Capture the cell that displays the provided text and extract its [X, Y] central coordinate. 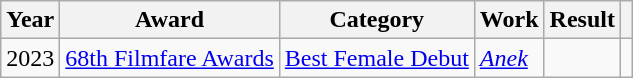
Award [170, 20]
Category [376, 20]
68th Filmfare Awards [170, 58]
2023 [30, 58]
Best Female Debut [376, 58]
Anek [509, 58]
Work [509, 20]
Year [30, 20]
Result [582, 20]
